Scan for the cell matching the given text and deliver its (x, y) coordinate at center. 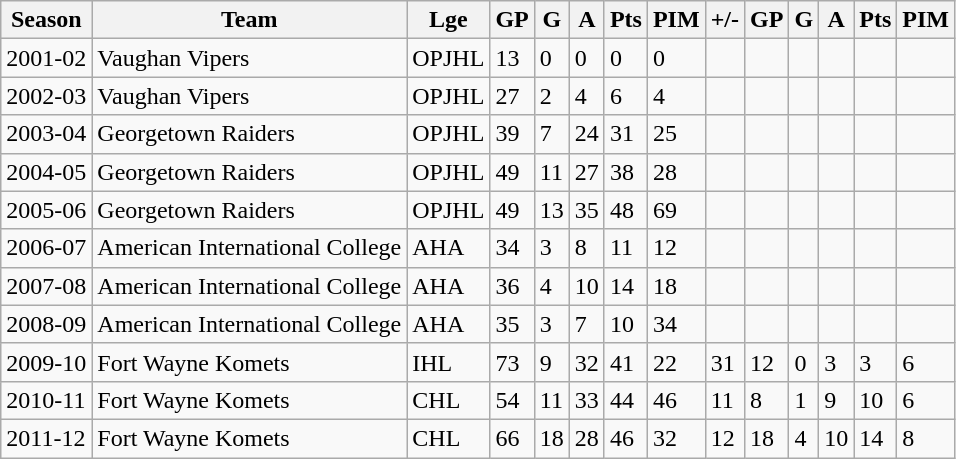
39 (512, 134)
2001-02 (46, 58)
66 (512, 438)
IHL (448, 362)
2 (552, 96)
44 (626, 400)
2008-09 (46, 324)
Team (250, 20)
33 (586, 400)
2003-04 (46, 134)
2011-12 (46, 438)
2004-05 (46, 172)
2010-11 (46, 400)
2007-08 (46, 286)
2005-06 (46, 210)
22 (676, 362)
73 (512, 362)
2002-03 (46, 96)
Season (46, 20)
48 (626, 210)
2009-10 (46, 362)
41 (626, 362)
38 (626, 172)
54 (512, 400)
Lge (448, 20)
24 (586, 134)
36 (512, 286)
69 (676, 210)
1 (804, 400)
2006-07 (46, 248)
+/- (724, 20)
25 (676, 134)
